Return (X, Y) of the center of cell containing provided text 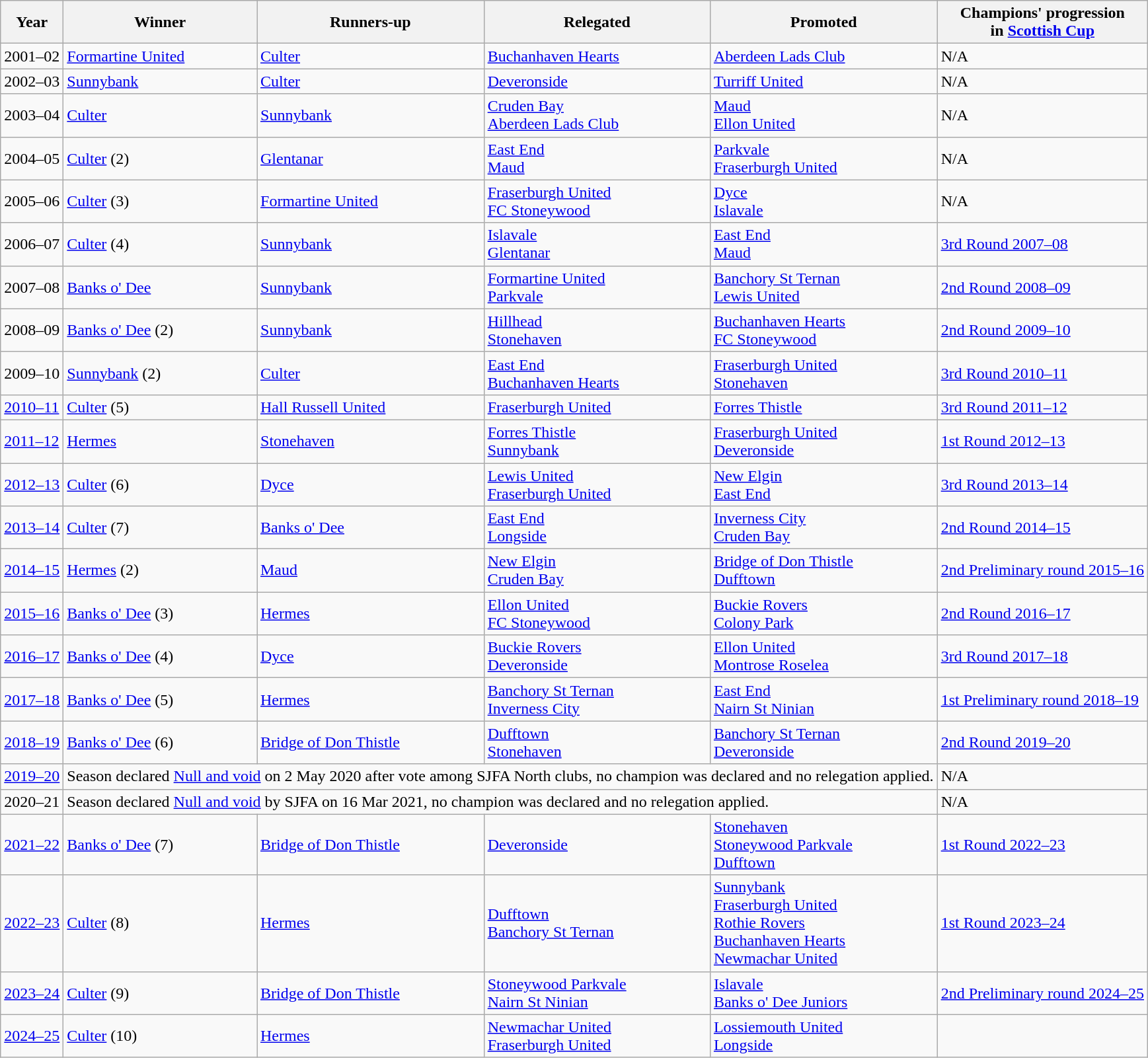
New ElginCruden Bay (597, 571)
DufftownBanchory St Ternan (597, 923)
New ElginEast End (823, 484)
East EndBuchanhaven Hearts (597, 373)
2009–10 (32, 373)
1st Round 2022–23 (1042, 845)
2008–09 (32, 330)
2005–06 (32, 201)
Buchanhaven HeartsFC Stoneywood (823, 330)
Lewis UnitedFraserburgh United (597, 484)
1st Preliminary round 2018–19 (1042, 699)
Inverness CityCruden Bay (823, 527)
Maud (370, 571)
Hall Russell United (370, 407)
Stoneywood ParkvaleNairn St Ninian (597, 993)
Cruden BayAberdeen Lads Club (597, 115)
Fraserburgh UnitedFC Stoneywood (597, 201)
Season declared Null and void on 2 May 2020 after vote among SJFA North clubs, no champion was declared and no relegation applied. (500, 776)
IslavaleBanks o' Dee Juniors (823, 993)
Lossiemouth UnitedLongside (823, 1036)
Aberdeen Lads Club (823, 56)
Banchory St TernanLewis United (823, 287)
2014–15 (32, 571)
Banchory St TernanInverness City (597, 699)
Formartine UnitedParkvale (597, 287)
2017–18 (32, 699)
Culter (8) (160, 923)
Culter (10) (160, 1036)
Banks o' Dee (6) (160, 743)
2006–07 (32, 245)
Buckie RoversDeveronside (597, 657)
2nd Round 2016–17 (1042, 613)
2016–17 (32, 657)
2nd Preliminary round 2015–16 (1042, 571)
1st Round 2023–24 (1042, 923)
Year (32, 22)
MaudEllon United (823, 115)
Bridge of Don ThistleDufftown (823, 571)
2nd Preliminary round 2024–25 (1042, 993)
Culter (5) (160, 407)
2002–03 (32, 81)
Culter (4) (160, 245)
Banks o' Dee (7) (160, 845)
2015–16 (32, 613)
2nd Round 2014–15 (1042, 527)
Banks o' Dee (3) (160, 613)
Ellon UnitedFC Stoneywood (597, 613)
3rd Round 2007–08 (1042, 245)
East EndNairn St Ninian (823, 699)
2024–25 (32, 1036)
Forres ThistleSunnybank (597, 441)
HillheadStonehaven (597, 330)
2007–08 (32, 287)
Sunnybank (2) (160, 373)
Culter (7) (160, 527)
Glentanar (370, 159)
Culter (6) (160, 484)
2003–04 (32, 115)
2022–23 (32, 923)
2nd Round 2008–09 (1042, 287)
Runners-up (370, 22)
Season declared Null and void by SJFA on 16 Mar 2021, no champion was declared and no relegation applied. (500, 802)
2020–21 (32, 802)
2018–19 (32, 743)
2011–12 (32, 441)
ParkvaleFraserburgh United (823, 159)
2019–20 (32, 776)
Culter (9) (160, 993)
2012–13 (32, 484)
Winner (160, 22)
Banchory St TernanDeveronside (823, 743)
2004–05 (32, 159)
DyceIslavale (823, 201)
Relegated (597, 22)
2023–24 (32, 993)
3rd Round 2010–11 (1042, 373)
Fraserburgh United (597, 407)
2013–14 (32, 527)
IslavaleGlentanar (597, 245)
Banks o' Dee (4) (160, 657)
Stonehaven (370, 441)
Banks o' Dee (5) (160, 699)
Fraserburgh UnitedDeveronside (823, 441)
Hermes (2) (160, 571)
2021–22 (32, 845)
SunnybankFraserburgh UnitedRothie RoversBuchanhaven HeartsNewmachar United (823, 923)
Promoted (823, 22)
Culter (3) (160, 201)
Culter (2) (160, 159)
1st Round 2012–13 (1042, 441)
East EndLongside (597, 527)
2nd Round 2009–10 (1042, 330)
Buckie RoversColony Park (823, 613)
StonehavenStoneywood ParkvaleDufftown (823, 845)
3rd Round 2017–18 (1042, 657)
Forres Thistle (823, 407)
Newmachar UnitedFraserburgh United (597, 1036)
2nd Round 2019–20 (1042, 743)
DufftownStonehaven (597, 743)
Fraserburgh UnitedStonehaven (823, 373)
3rd Round 2011–12 (1042, 407)
2001–02 (32, 56)
3rd Round 2013–14 (1042, 484)
2010–11 (32, 407)
Turriff United (823, 81)
Buchanhaven Hearts (597, 56)
Ellon UnitedMontrose Roselea (823, 657)
Champions' progressionin Scottish Cup (1042, 22)
Banks o' Dee (2) (160, 330)
